Output the (X, Y) coordinate of the center of the cell containing the given text.  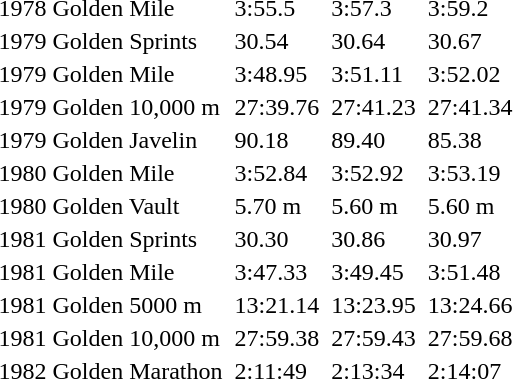
27:59.38 (277, 338)
3:48.95 (277, 74)
3:52.84 (277, 173)
5.70 m (277, 206)
89.40 (374, 140)
3:52.92 (374, 173)
3:47.33 (277, 272)
27:39.76 (277, 107)
30.30 (277, 239)
27:41.23 (374, 107)
13:21.14 (277, 305)
13:23.95 (374, 305)
3:49.45 (374, 272)
30.54 (277, 41)
90.18 (277, 140)
30.86 (374, 239)
30.64 (374, 41)
27:59.43 (374, 338)
3:51.11 (374, 74)
5.60 m (374, 206)
